Extract the [X, Y] coordinate from the center of the cell holding the provided text.  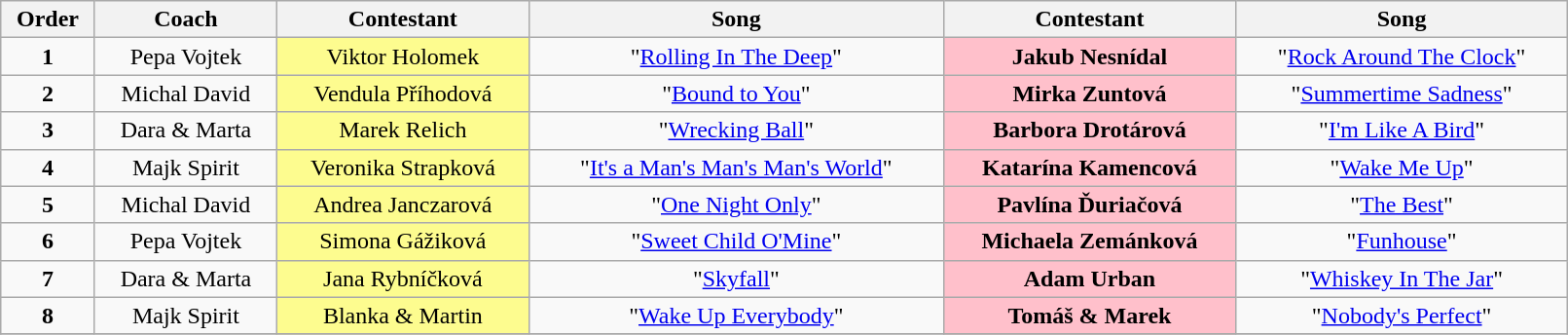
Viktor Holomek [403, 56]
"Wrecking Ball" [736, 130]
Veronika Strapková [403, 167]
Vendula Příhodová [403, 93]
Simona Gážiková [403, 242]
"Rolling In The Deep" [736, 56]
"The Best" [1402, 205]
Blanka & Martin [403, 316]
"Whiskey In The Jar" [1402, 279]
"Bound to You" [736, 93]
"Funhouse" [1402, 242]
1 [49, 56]
Jakub Nesnídal [1090, 56]
Tomáš & Marek [1090, 316]
Michaela Zemánková [1090, 242]
Adam Urban [1090, 279]
Mirka Zuntová [1090, 93]
5 [49, 205]
"Rock Around The Clock" [1402, 56]
"It's a Man's Man's Man's World" [736, 167]
Andrea Janczarová [403, 205]
"Nobody's Perfect" [1402, 316]
7 [49, 279]
"Skyfall" [736, 279]
4 [49, 167]
Order [49, 19]
3 [49, 130]
"Summertime Sadness" [1402, 93]
Marek Relich [403, 130]
6 [49, 242]
Barbora Drotárová [1090, 130]
"Sweet Child O'Mine" [736, 242]
Coach [185, 19]
2 [49, 93]
Jana Rybníčková [403, 279]
"One Night Only" [736, 205]
Pavlína Ďuriačová [1090, 205]
"Wake Me Up" [1402, 167]
"Wake Up Everybody" [736, 316]
"I'm Like A Bird" [1402, 130]
Katarína Kamencová [1090, 167]
8 [49, 316]
